Identify which cell holds the provided text, then report its (x, y) central coordinate. 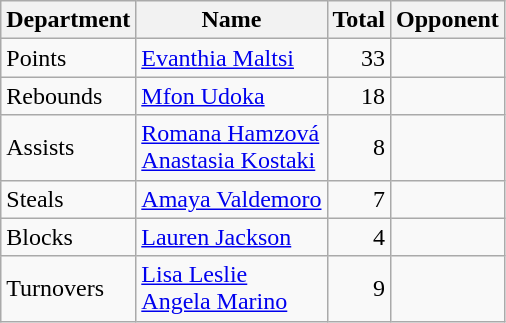
9 (359, 288)
Turnovers (68, 288)
Department (68, 20)
Rebounds (68, 96)
Romana Hamzová Anastasia Kostaki (232, 148)
33 (359, 58)
Assists (68, 148)
Blocks (68, 237)
Mfon Udoka (232, 96)
Name (232, 20)
Opponent (448, 20)
4 (359, 237)
7 (359, 199)
Lauren Jackson (232, 237)
Points (68, 58)
Amaya Valdemoro (232, 199)
Lisa Leslie Angela Marino (232, 288)
8 (359, 148)
Total (359, 20)
Steals (68, 199)
18 (359, 96)
Evanthia Maltsi (232, 58)
